Scan for the cell matching the given text and deliver its [X, Y] coordinate at center. 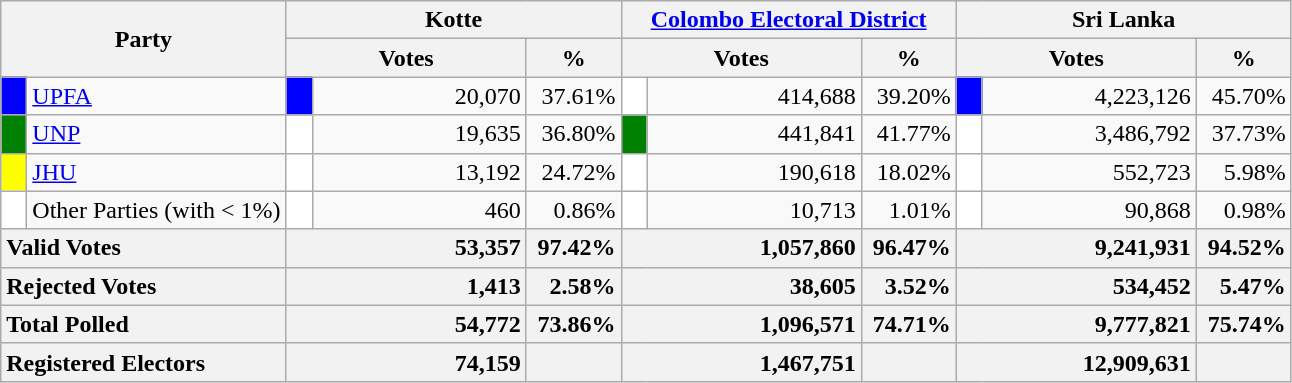
1,413 [406, 286]
74,159 [406, 362]
Total Polled [144, 324]
9,241,931 [1076, 248]
73.86% [574, 324]
53,357 [406, 248]
39.20% [908, 96]
Kotte [454, 20]
90,868 [1089, 210]
54,772 [406, 324]
1,096,571 [741, 324]
2.58% [574, 286]
Other Parties (with < 1%) [156, 210]
441,841 [754, 134]
0.98% [1244, 210]
5.47% [1244, 286]
0.86% [574, 210]
534,452 [1076, 286]
13,192 [419, 172]
552,723 [1089, 172]
37.61% [574, 96]
74.71% [908, 324]
Party [144, 39]
41.77% [908, 134]
1,467,751 [741, 362]
94.52% [1244, 248]
460 [419, 210]
190,618 [754, 172]
1,057,860 [741, 248]
Registered Electors [144, 362]
75.74% [1244, 324]
38,605 [741, 286]
12,909,631 [1076, 362]
10,713 [754, 210]
20,070 [419, 96]
37.73% [1244, 134]
3.52% [908, 286]
24.72% [574, 172]
UNP [156, 134]
Rejected Votes [144, 286]
19,635 [419, 134]
45.70% [1244, 96]
3,486,792 [1089, 134]
5.98% [1244, 172]
UPFA [156, 96]
97.42% [574, 248]
4,223,126 [1089, 96]
Valid Votes [144, 248]
414,688 [754, 96]
36.80% [574, 134]
18.02% [908, 172]
9,777,821 [1076, 324]
1.01% [908, 210]
96.47% [908, 248]
Colombo Electoral District [788, 20]
JHU [156, 172]
Sri Lanka [1124, 20]
